Capture the cell that displays the provided text and extract its (x, y) central coordinate. 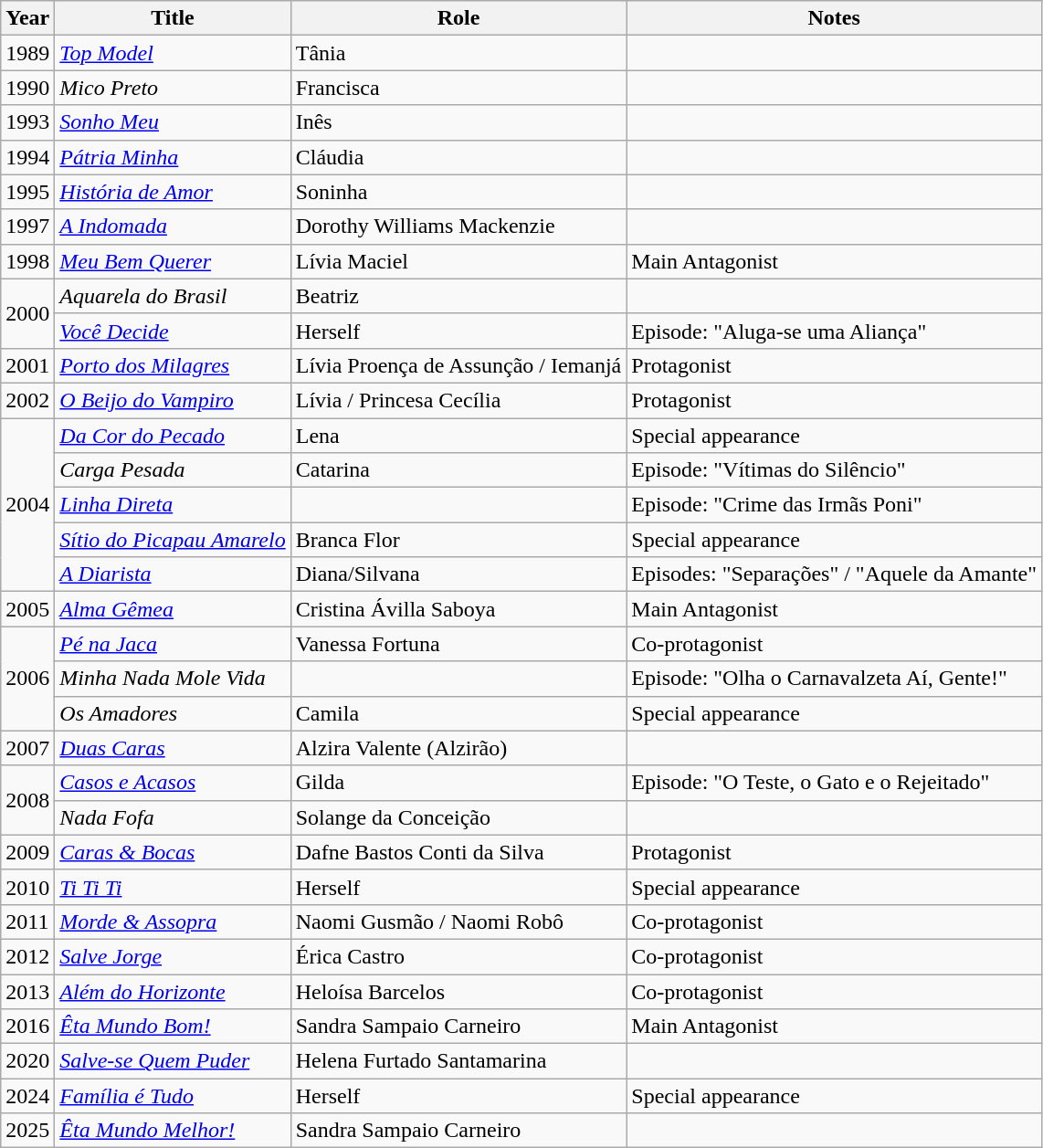
1997 (27, 226)
Érica Castro (458, 956)
Pátria Minha (173, 157)
Episode: "Vítimas do Silêncio" (835, 470)
2020 (27, 1061)
Lena (458, 436)
Cláudia (458, 157)
O Beijo do Vampiro (173, 400)
2024 (27, 1096)
Dorothy Williams Mackenzie (458, 226)
2004 (27, 505)
Família é Tudo (173, 1096)
Gilda (458, 783)
Catarina (458, 470)
2009 (27, 852)
2006 (27, 679)
Dafne Bastos Conti da Silva (458, 852)
2012 (27, 956)
Helena Furtado Santamarina (458, 1061)
Meu Bem Querer (173, 261)
Morde & Assopra (173, 922)
2008 (27, 800)
Êta Mundo Melhor! (173, 1131)
2000 (27, 313)
Solange da Conceição (458, 817)
Soninha (458, 192)
A Diarista (173, 574)
Cristina Ávilla Saboya (458, 609)
1993 (27, 122)
2016 (27, 1027)
Diana/Silvana (458, 574)
Notes (835, 18)
Sonho Meu (173, 122)
2013 (27, 991)
2007 (27, 748)
2001 (27, 365)
Minha Nada Mole Vida (173, 679)
Lívia Proença de Assunção / Iemanjá (458, 365)
História de Amor (173, 192)
Carga Pesada (173, 470)
Episode: "Crime das Irmãs Poni" (835, 505)
1990 (27, 88)
Beatriz (458, 296)
1995 (27, 192)
Sítio do Picapau Amarelo (173, 540)
2005 (27, 609)
Os Amadores (173, 713)
Vanessa Fortuna (458, 644)
Episode: "Olha o Carnavalzeta Aí, Gente!" (835, 679)
Porto dos Milagres (173, 365)
Role (458, 18)
A Indomada (173, 226)
Além do Horizonte (173, 991)
Casos e Acasos (173, 783)
2002 (27, 400)
Tânia (458, 53)
Alma Gêmea (173, 609)
Camila (458, 713)
Year (27, 18)
Linha Direta (173, 505)
Episodes: "Separações" / "Aquele da Amante" (835, 574)
Pé na Jaca (173, 644)
Heloísa Barcelos (458, 991)
Salve-se Quem Puder (173, 1061)
1989 (27, 53)
Você Decide (173, 331)
Naomi Gusmão / Naomi Robô (458, 922)
Mico Preto (173, 88)
2011 (27, 922)
Lívia Maciel (458, 261)
Episode: "Aluga-se uma Aliança" (835, 331)
Lívia / Princesa Cecília (458, 400)
Salve Jorge (173, 956)
Da Cor do Pecado (173, 436)
Aquarela do Brasil (173, 296)
Duas Caras (173, 748)
Ti Ti Ti (173, 887)
1998 (27, 261)
Title (173, 18)
Branca Flor (458, 540)
2010 (27, 887)
Alzira Valente (Alzirão) (458, 748)
Êta Mundo Bom! (173, 1027)
Francisca (458, 88)
Top Model (173, 53)
2025 (27, 1131)
1994 (27, 157)
Nada Fofa (173, 817)
Episode: "O Teste, o Gato e o Rejeitado" (835, 783)
Inês (458, 122)
Caras & Bocas (173, 852)
